Extract the (X, Y) coordinate from the center of the cell holding the provided text.  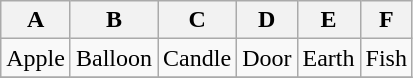
Apple (36, 58)
E (328, 20)
C (198, 20)
A (36, 20)
Earth (328, 58)
Balloon (114, 58)
F (386, 20)
D (267, 20)
Candle (198, 58)
Door (267, 58)
Fish (386, 58)
B (114, 20)
